Output the (X, Y) coordinate of the center of the cell containing the given text.  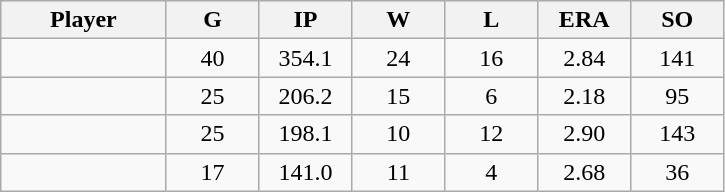
10 (398, 134)
141.0 (306, 172)
354.1 (306, 58)
95 (678, 96)
141 (678, 58)
11 (398, 172)
4 (492, 172)
36 (678, 172)
15 (398, 96)
SO (678, 20)
198.1 (306, 134)
16 (492, 58)
G (212, 20)
2.84 (584, 58)
40 (212, 58)
24 (398, 58)
6 (492, 96)
ERA (584, 20)
W (398, 20)
2.68 (584, 172)
17 (212, 172)
Player (84, 20)
2.90 (584, 134)
L (492, 20)
2.18 (584, 96)
143 (678, 134)
12 (492, 134)
IP (306, 20)
206.2 (306, 96)
